Locate the cell with the specified text and output its [X, Y] center coordinate. 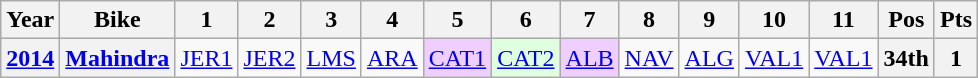
7 [590, 20]
Pts [956, 20]
Mahindra [118, 58]
Pos [906, 20]
JER1 [206, 58]
Year [30, 20]
LMS [331, 58]
9 [709, 20]
2 [270, 20]
3 [331, 20]
CAT2 [526, 58]
ALB [590, 58]
ALG [709, 58]
4 [392, 20]
10 [774, 20]
2014 [30, 58]
11 [844, 20]
ARA [392, 58]
Bike [118, 20]
JER2 [270, 58]
CAT1 [457, 58]
34th [906, 58]
6 [526, 20]
NAV [649, 58]
5 [457, 20]
8 [649, 20]
